Search for the cell housing the specified text and yield its [x, y] center coordinate. 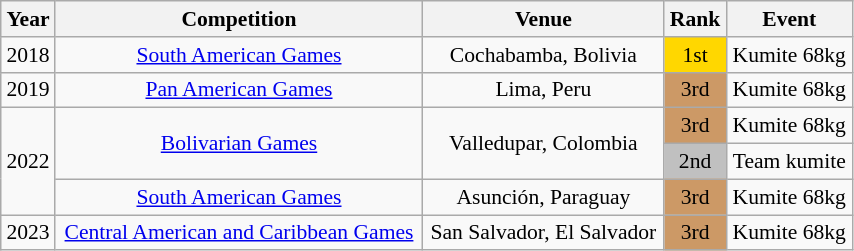
Rank [695, 19]
2023 [28, 233]
Cochabamba, Bolivia [544, 55]
Event [789, 19]
Central American and Caribbean Games [238, 233]
2018 [28, 55]
2nd [695, 162]
1st [695, 55]
Venue [544, 19]
Pan American Games [238, 90]
Team kumite [789, 162]
2019 [28, 90]
Bolivarian Games [238, 144]
Valledupar, Colombia [544, 144]
2022 [28, 162]
Competition [238, 19]
Year [28, 19]
Asunción, Paraguay [544, 197]
San Salvador, El Salvador [544, 233]
Lima, Peru [544, 90]
